Locate the cell with the specified text and output its (x, y) center coordinate. 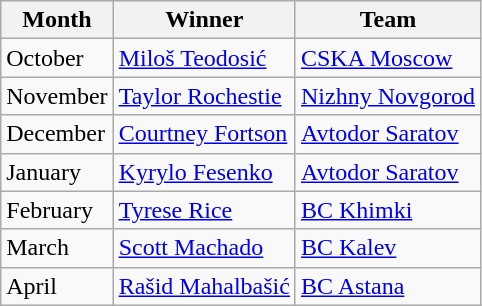
Rašid Mahalbašić (204, 286)
Nizhny Novgorod (388, 96)
December (57, 134)
BC Kalev (388, 248)
Winner (204, 20)
Scott Machado (204, 248)
January (57, 172)
Team (388, 20)
April (57, 286)
Month (57, 20)
Courtney Fortson (204, 134)
March (57, 248)
November (57, 96)
Miloš Teodosić (204, 58)
October (57, 58)
BC Astana (388, 286)
Taylor Rochestie (204, 96)
February (57, 210)
CSKA Moscow (388, 58)
Tyrese Rice (204, 210)
BC Khimki (388, 210)
Kyrylo Fesenko (204, 172)
